Output the (X, Y) coordinate of the center of the cell containing the given text.  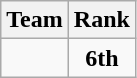
Rank (102, 20)
Team (35, 20)
6th (102, 58)
